From the cell containing the given text, extract its center point as (x, y) coordinate. 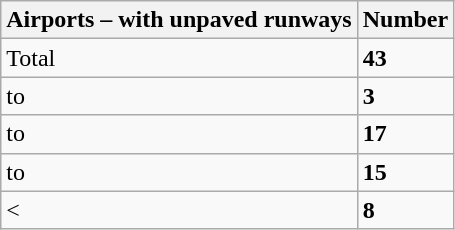
8 (405, 210)
3 (405, 96)
15 (405, 172)
43 (405, 58)
< (179, 210)
Airports – with unpaved runways (179, 20)
17 (405, 134)
Number (405, 20)
Total (179, 58)
